Identify which cell holds the provided text, then report its (X, Y) central coordinate. 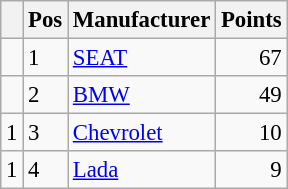
4 (46, 170)
Manufacturer (142, 20)
67 (252, 58)
3 (46, 133)
Chevrolet (142, 133)
SEAT (142, 58)
10 (252, 133)
Lada (142, 170)
2 (46, 95)
9 (252, 170)
BMW (142, 95)
Points (252, 20)
Pos (46, 20)
49 (252, 95)
